Scan for the cell matching the given text and deliver its [X, Y] coordinate at center. 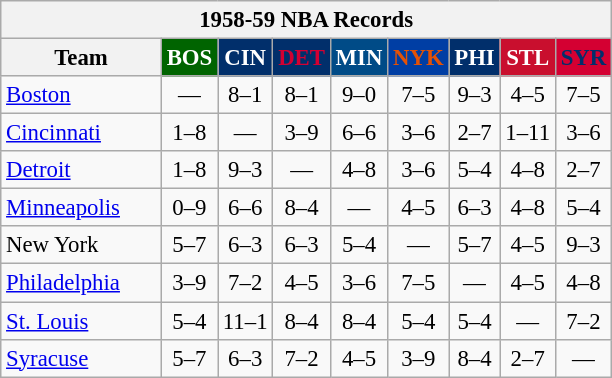
St. Louis [82, 321]
DET [302, 58]
Boston [82, 95]
STL [528, 58]
Team [82, 58]
11–1 [246, 321]
PHI [474, 58]
BOS [189, 58]
Philadelphia [82, 283]
Syracuse [82, 358]
New York [82, 245]
Minneapolis [82, 208]
1–11 [528, 133]
MIN [358, 58]
9–0 [358, 95]
Detroit [82, 170]
1958-59 NBA Records [306, 20]
0–9 [189, 208]
CIN [246, 58]
NYK [418, 58]
Cincinnati [82, 133]
SYR [583, 58]
